Return the (X, Y) coordinate for the center point of the cell that contains the specified text.  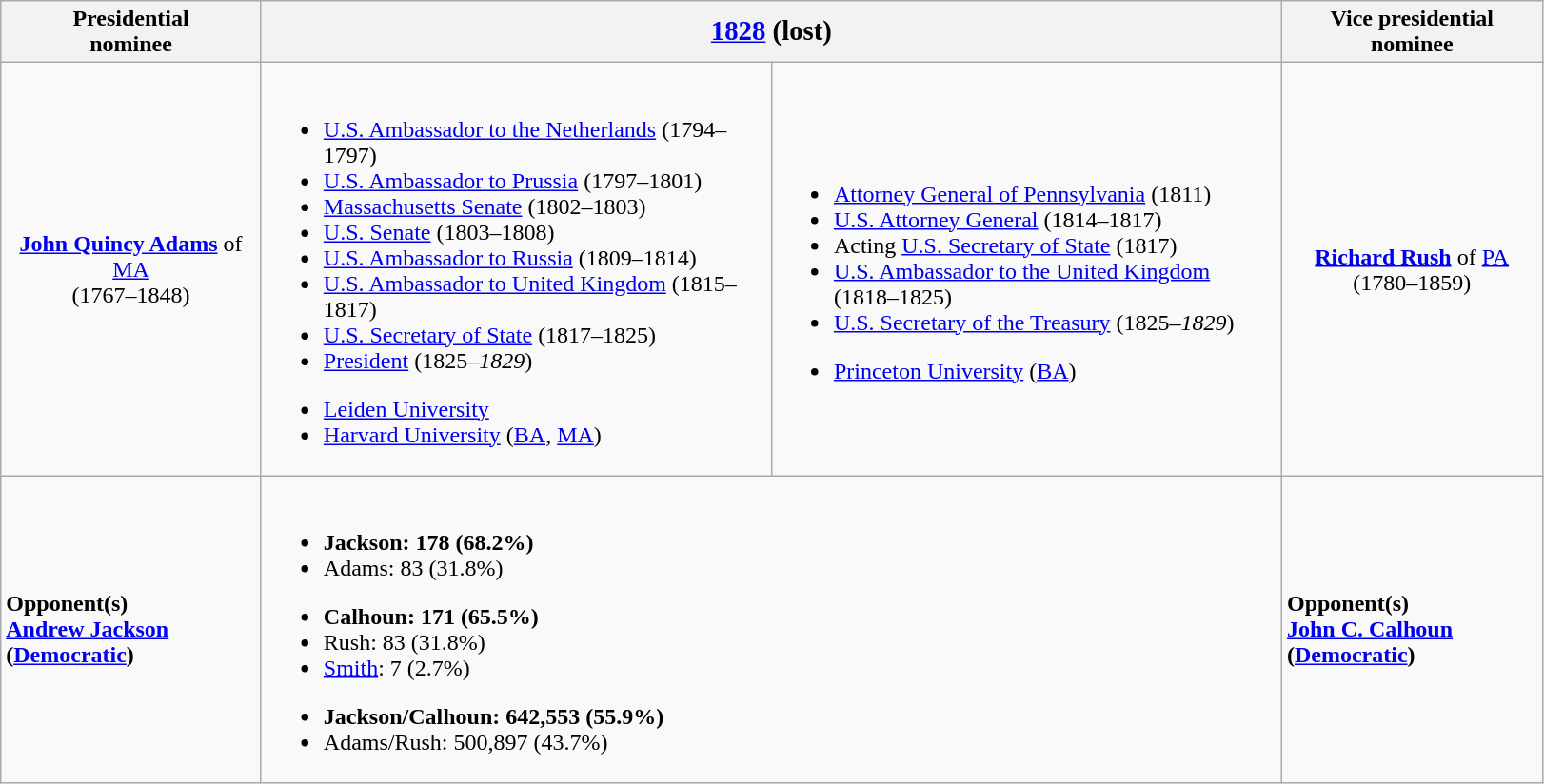
1828 (lost) (771, 32)
Opponent(s)Andrew Jackson (Democratic) (131, 630)
Presidentialnominee (131, 32)
Vice presidentialnominee (1412, 32)
Richard Rush of PA(1780–1859) (1412, 269)
Jackson: 178 (68.2%)Adams: 83 (31.8%)Calhoun: 171 (65.5%)Rush: 83 (31.8%)Smith: 7 (2.7%)Jackson/Calhoun: 642,553 (55.9%)Adams/Rush: 500,897 (43.7%) (771, 630)
Opponent(s)John C. Calhoun (Democratic) (1412, 630)
John Quincy Adams of MA(1767–1848) (131, 269)
